Return the (X, Y) coordinate for the center point of the cell that contains the specified text.  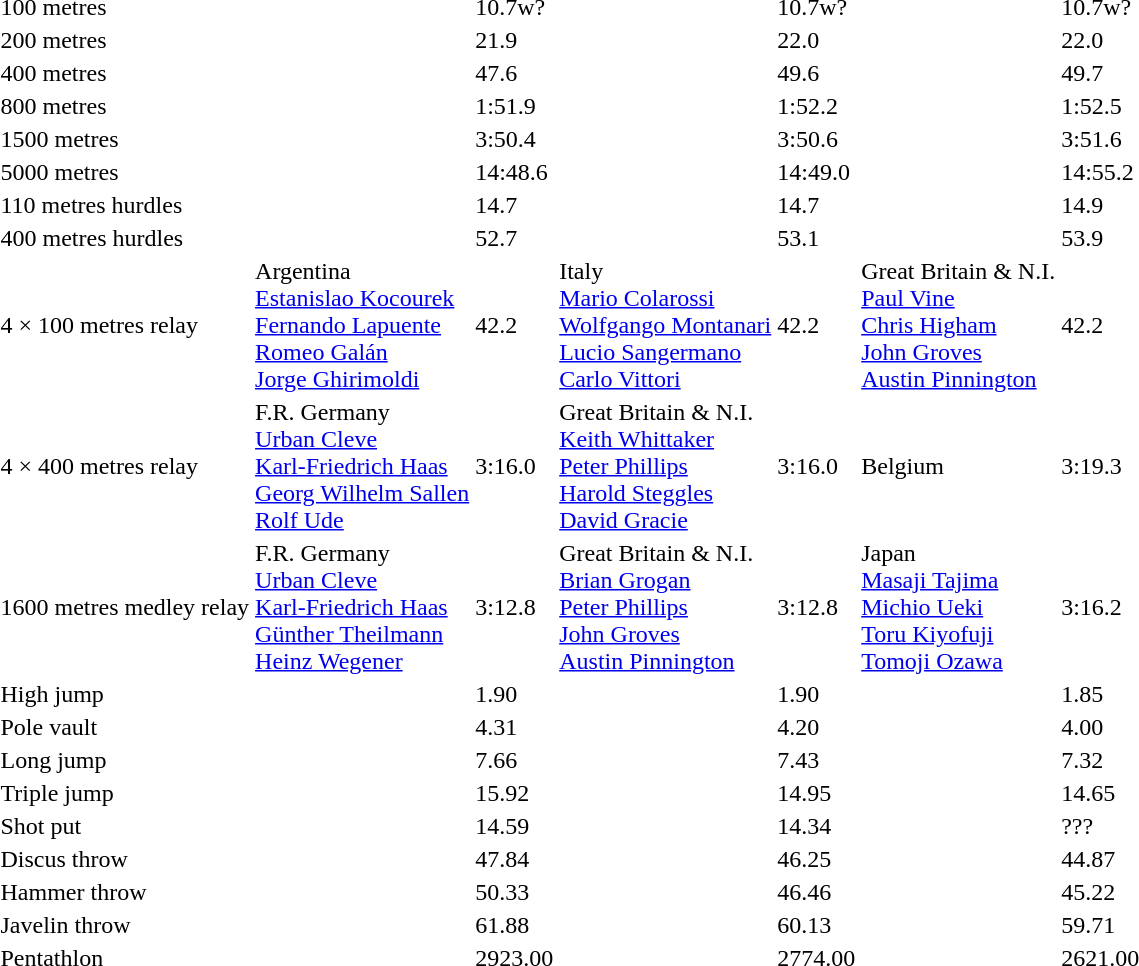
50.33 (514, 892)
1:51.9 (514, 106)
Great Britain & N.I.Paul VineChris HighamJohn GrovesAustin Pinnington (958, 325)
46.25 (816, 859)
14.34 (816, 826)
ItalyMario ColarossiWolfgango MontanariLucio SangermanoCarlo Vittori (666, 325)
F.R. GermanyUrban CleveKarl-Friedrich HaasGeorg Wilhelm SallenRolf Ude (362, 466)
52.7 (514, 238)
22.0 (816, 40)
53.1 (816, 238)
7.66 (514, 760)
F.R. GermanyUrban CleveKarl-Friedrich HaasGünther TheilmannHeinz Wegener (362, 607)
ArgentinaEstanislao KocourekFernando LapuenteRomeo GalánJorge Ghirimoldi (362, 325)
15.92 (514, 793)
3:50.4 (514, 139)
47.84 (514, 859)
7.43 (816, 760)
14.95 (816, 793)
4.20 (816, 727)
4.31 (514, 727)
49.6 (816, 73)
Great Britain & N.I.Brian GroganPeter PhillipsJohn GrovesAustin Pinnington (666, 607)
Great Britain & N.I.Keith WhittakerPeter PhillipsHarold StegglesDavid Gracie (666, 466)
14:49.0 (816, 172)
46.46 (816, 892)
47.6 (514, 73)
Belgium (958, 466)
14.59 (514, 826)
60.13 (816, 925)
3:50.6 (816, 139)
21.9 (514, 40)
1:52.2 (816, 106)
61.88 (514, 925)
JapanMasaji TajimaMichio UekiToru KiyofujiTomoji Ozawa (958, 607)
14:48.6 (514, 172)
